For the text-containing cell, return its midpoint in (x, y) coordinate format. 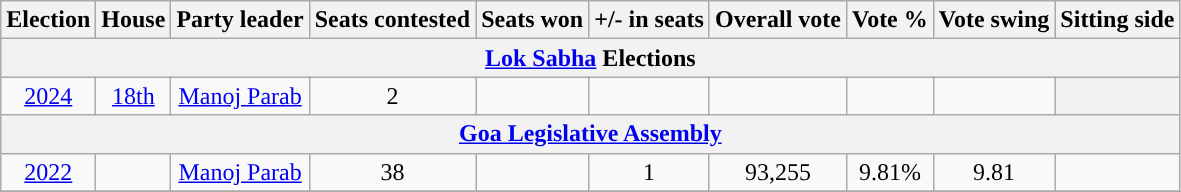
18th (134, 96)
Vote % (890, 20)
House (134, 20)
2024 (48, 96)
Vote swing (994, 20)
38 (392, 172)
2 (392, 96)
1 (650, 172)
Goa Legislative Assembly (590, 134)
93,255 (778, 172)
Party leader (240, 20)
Overall vote (778, 20)
2022 (48, 172)
9.81% (890, 172)
Election (48, 20)
Seats won (532, 20)
9.81 (994, 172)
Lok Sabha Elections (590, 58)
Sitting side (1118, 20)
Seats contested (392, 20)
+/- in seats (650, 20)
